Locate the cell with the specified text and output its (X, Y) center coordinate. 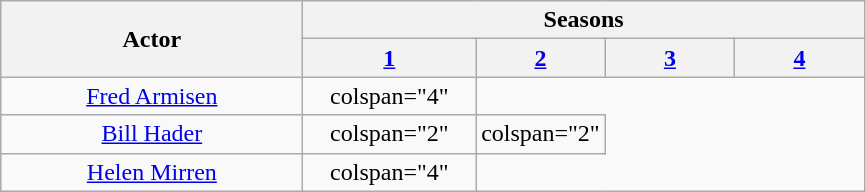
2 (541, 58)
Helen Mirren (152, 172)
Bill Hader (152, 134)
Seasons (584, 20)
Actor (152, 39)
3 (670, 58)
Fred Armisen (152, 96)
1 (390, 58)
4 (800, 58)
